Capture the cell that displays the provided text and extract its (X, Y) central coordinate. 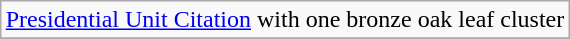
Presidential Unit Citation with one bronze oak leaf cluster (285, 20)
